Return the (X, Y) coordinate for the center point of the cell that contains the specified text.  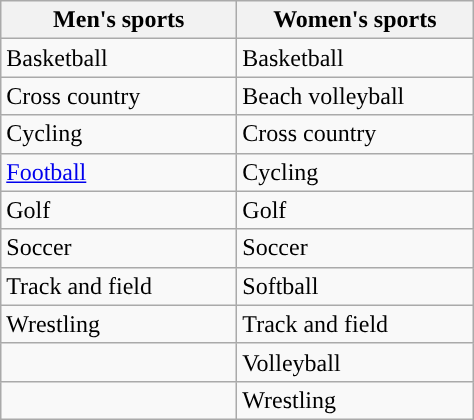
Men's sports (119, 20)
Volleyball (355, 362)
Football (119, 172)
Women's sports (355, 20)
Beach volleyball (355, 96)
Softball (355, 286)
